Return the [X, Y] coordinate for the center point of the cell that contains the specified text.  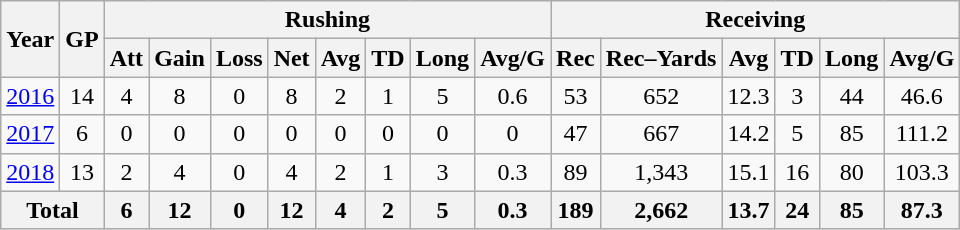
667 [661, 134]
2017 [30, 134]
Att [126, 58]
Rec [576, 58]
Net [292, 58]
0.6 [513, 96]
16 [797, 172]
13.7 [748, 210]
Gain [180, 58]
14.2 [748, 134]
44 [851, 96]
189 [576, 210]
Loss [239, 58]
47 [576, 134]
Year [30, 39]
89 [576, 172]
103.3 [922, 172]
2018 [30, 172]
80 [851, 172]
2016 [30, 96]
Total [52, 210]
GP [82, 39]
87.3 [922, 210]
1,343 [661, 172]
14 [82, 96]
2,662 [661, 210]
111.2 [922, 134]
12.3 [748, 96]
15.1 [748, 172]
53 [576, 96]
652 [661, 96]
24 [797, 210]
Rushing [327, 20]
13 [82, 172]
Receiving [756, 20]
Rec–Yards [661, 58]
46.6 [922, 96]
